Pinpoint the cell where the given text exists, returning its (X, Y) midpoint coordinate. 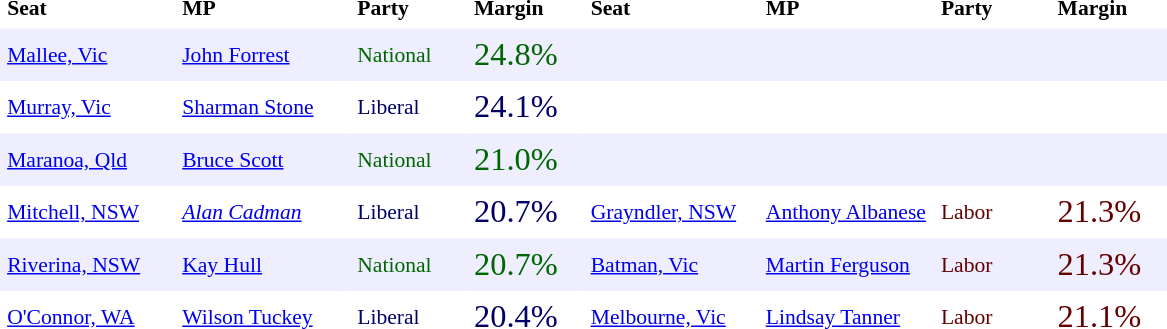
John Forrest (262, 54)
Alan Cadman (262, 212)
Riverina, NSW (88, 264)
24.1% (524, 107)
21.0% (524, 160)
Batman, Vic (670, 264)
Bruce Scott (262, 160)
Maranoa, Qld (88, 160)
Sharman Stone (262, 107)
24.8% (524, 54)
Grayndler, NSW (670, 212)
Mallee, Vic (88, 54)
Martin Ferguson (846, 264)
Anthony Albanese (846, 212)
Mitchell, NSW (88, 212)
Murray, Vic (88, 107)
Kay Hull (262, 264)
